For the text-containing cell, return its midpoint in [X, Y] coordinate format. 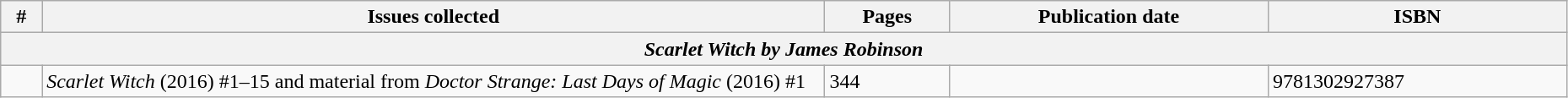
ISBN [1417, 17]
Publication date [1109, 17]
Scarlet Witch (2016) #1–15 and material from Doctor Strange: Last Days of Magic (2016) #1 [434, 81]
# [22, 17]
Pages [887, 17]
Scarlet Witch by James Robinson [784, 49]
344 [887, 81]
Issues collected [434, 17]
9781302927387 [1417, 81]
